Search for the cell housing the specified text and yield its (x, y) center coordinate. 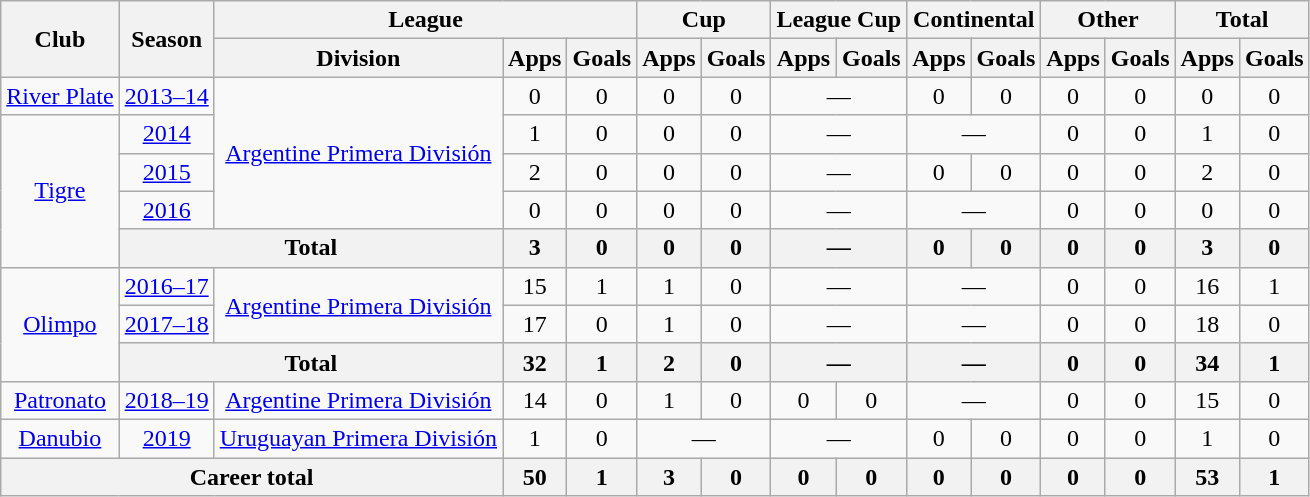
2016–17 (166, 286)
14 (535, 400)
Other (1108, 20)
Tigre (60, 191)
2019 (166, 438)
Danubio (60, 438)
2015 (166, 172)
Olimpo (60, 324)
53 (1207, 477)
50 (535, 477)
Division (358, 58)
18 (1207, 324)
32 (535, 362)
League Cup (839, 20)
2016 (166, 210)
2017–18 (166, 324)
Season (166, 39)
River Plate (60, 96)
2013–14 (166, 96)
Career total (252, 477)
Continental (974, 20)
Patronato (60, 400)
League (426, 20)
34 (1207, 362)
17 (535, 324)
Cup (704, 20)
16 (1207, 286)
2014 (166, 134)
2018–19 (166, 400)
Club (60, 39)
Uruguayan Primera División (358, 438)
